Scan for the cell matching the given text and deliver its (X, Y) coordinate at center. 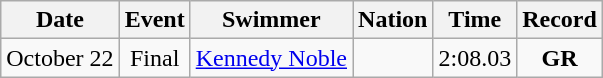
Time (475, 20)
Kennedy Noble (271, 58)
2:08.03 (475, 58)
Event (154, 20)
Nation (393, 20)
Final (154, 58)
GR (560, 58)
Swimmer (271, 20)
Record (560, 20)
October 22 (60, 58)
Date (60, 20)
